Pinpoint the cell where the given text exists, returning its [X, Y] midpoint coordinate. 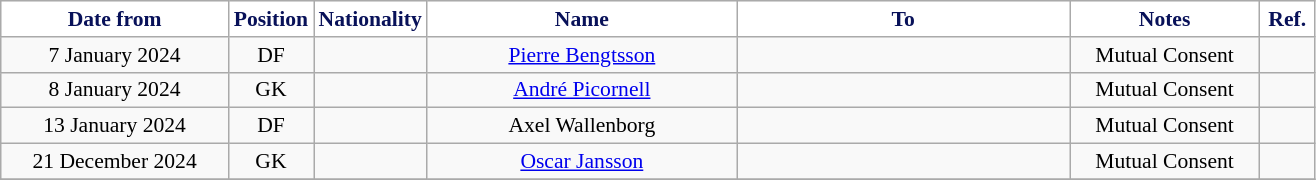
To [904, 19]
André Picornell [582, 90]
Oscar Jansson [582, 162]
Date from [115, 19]
13 January 2024 [115, 126]
Nationality [370, 19]
21 December 2024 [115, 162]
8 January 2024 [115, 90]
Position [270, 19]
Pierre Bengtsson [582, 55]
Axel Wallenborg [582, 126]
7 January 2024 [115, 55]
Notes [1165, 19]
Name [582, 19]
Ref. [1288, 19]
